Detect which cell encompasses the target text, then output its [X, Y] center coordinate. 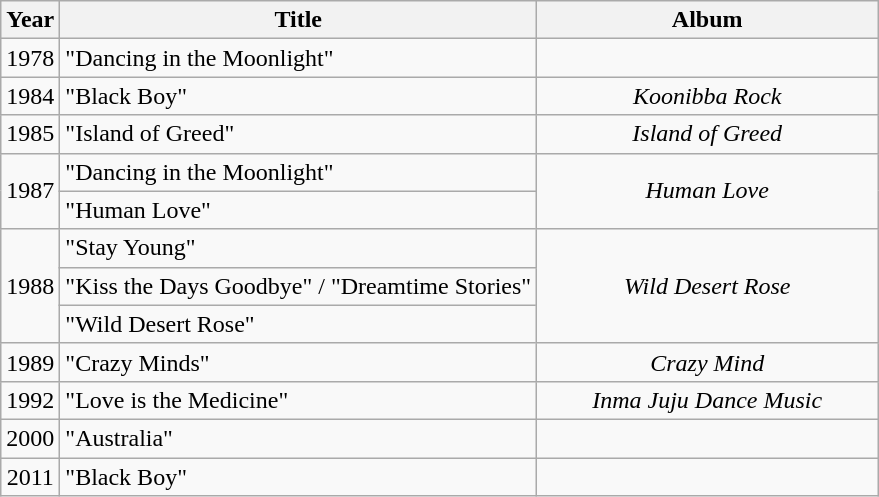
"Wild Desert Rose" [298, 324]
Wild Desert Rose [708, 286]
Title [298, 20]
1988 [30, 286]
2011 [30, 477]
"Crazy Minds" [298, 362]
1987 [30, 191]
Album [708, 20]
Inma Juju Dance Music [708, 400]
1985 [30, 134]
1992 [30, 400]
"Human Love" [298, 210]
"Love is the Medicine" [298, 400]
"Kiss the Days Goodbye" / "Dreamtime Stories" [298, 286]
Island of Greed [708, 134]
1984 [30, 96]
Koonibba Rock [708, 96]
1989 [30, 362]
"Stay Young" [298, 248]
1978 [30, 58]
"Island of Greed" [298, 134]
2000 [30, 438]
Year [30, 20]
Human Love [708, 191]
"Australia" [298, 438]
Crazy Mind [708, 362]
